Locate the cell with the specified text and output its (X, Y) center coordinate. 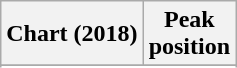
Chart (2018) (72, 34)
Peakposition (189, 34)
